Return [x, y] of the center of cell containing provided text 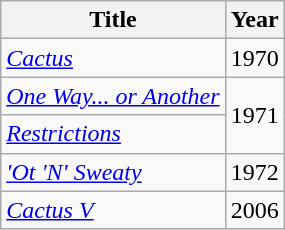
1972 [254, 172]
Year [254, 20]
Title [113, 20]
1971 [254, 115]
Cactus V [113, 210]
One Way... or Another [113, 96]
1970 [254, 58]
Restrictions [113, 134]
2006 [254, 210]
Cactus [113, 58]
'Ot 'N' Sweaty [113, 172]
